Search for the cell housing the specified text and yield its (x, y) center coordinate. 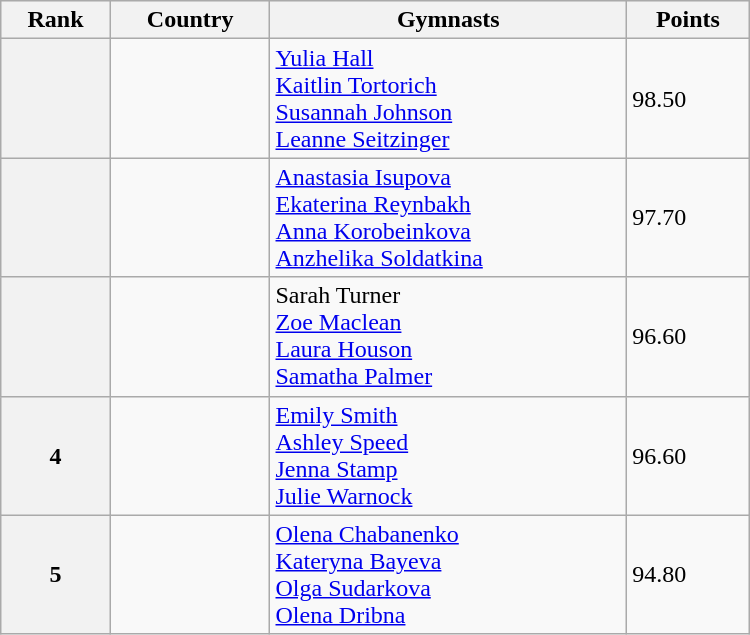
97.70 (688, 218)
Anastasia Isupova Ekaterina Reynbakh Anna Korobeinkova Anzhelika Soldatkina (448, 218)
98.50 (688, 98)
5 (56, 574)
Points (688, 20)
Olena Chabanenko Kateryna Bayeva Olga Sudarkova Olena Dribna (448, 574)
Emily Smith Ashley Speed Jenna Stamp Julie Warnock (448, 456)
Gymnasts (448, 20)
Yulia Hall Kaitlin Tortorich Susannah Johnson Leanne Seitzinger (448, 98)
Country (190, 20)
4 (56, 456)
Rank (56, 20)
94.80 (688, 574)
Sarah Turner Zoe Maclean Laura Houson Samatha Palmer (448, 336)
